Output the (x, y) coordinate of the center of the cell containing the given text.  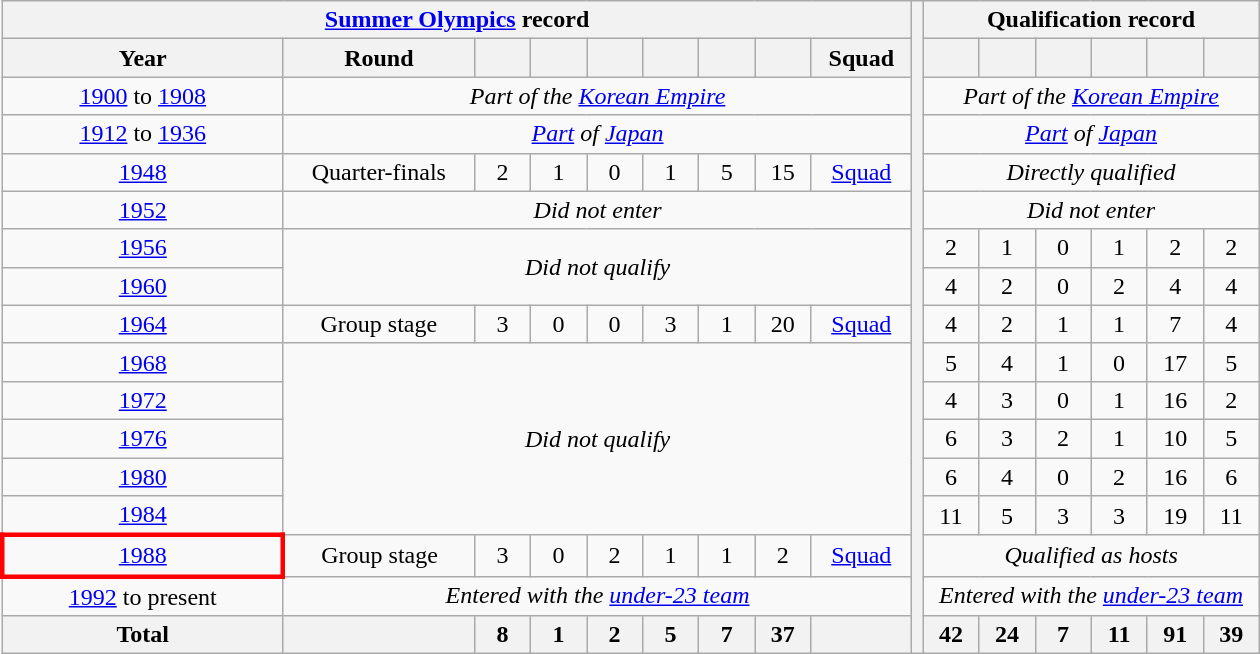
20 (783, 324)
1948 (142, 172)
1912 to 1936 (142, 134)
1960 (142, 286)
24 (1007, 635)
1988 (142, 556)
91 (1175, 635)
1980 (142, 477)
42 (951, 635)
1972 (142, 400)
1900 to 1908 (142, 96)
1952 (142, 210)
17 (1175, 362)
Round (378, 58)
Total (142, 635)
Directly qualified (1091, 172)
1976 (142, 438)
37 (783, 635)
1968 (142, 362)
Qualified as hosts (1091, 556)
15 (783, 172)
Summer Olympics record (457, 20)
1984 (142, 516)
19 (1175, 516)
Year (142, 58)
1956 (142, 248)
1992 to present (142, 596)
10 (1175, 438)
8 (502, 635)
39 (1231, 635)
Qualification record (1091, 20)
Quarter-finals (378, 172)
1964 (142, 324)
